Scan for the cell matching the given text and deliver its (X, Y) coordinate at center. 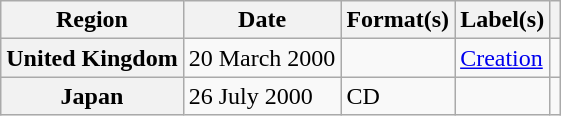
20 March 2000 (262, 58)
United Kingdom (92, 58)
Format(s) (398, 20)
Creation (502, 58)
Region (92, 20)
CD (398, 96)
Japan (92, 96)
Date (262, 20)
Label(s) (502, 20)
26 July 2000 (262, 96)
